Output the (x, y) coordinate of the center of the cell containing the given text.  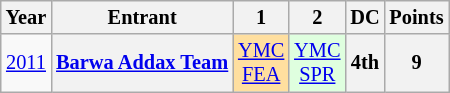
Entrant (142, 17)
4th (364, 63)
YMCFEA (261, 63)
Barwa Addax Team (142, 63)
Year (26, 17)
9 (416, 63)
Points (416, 17)
DC (364, 17)
YMCSPR (317, 63)
2 (317, 17)
2011 (26, 63)
1 (261, 17)
